Extract the [X, Y] coordinate from the center of the cell holding the provided text.  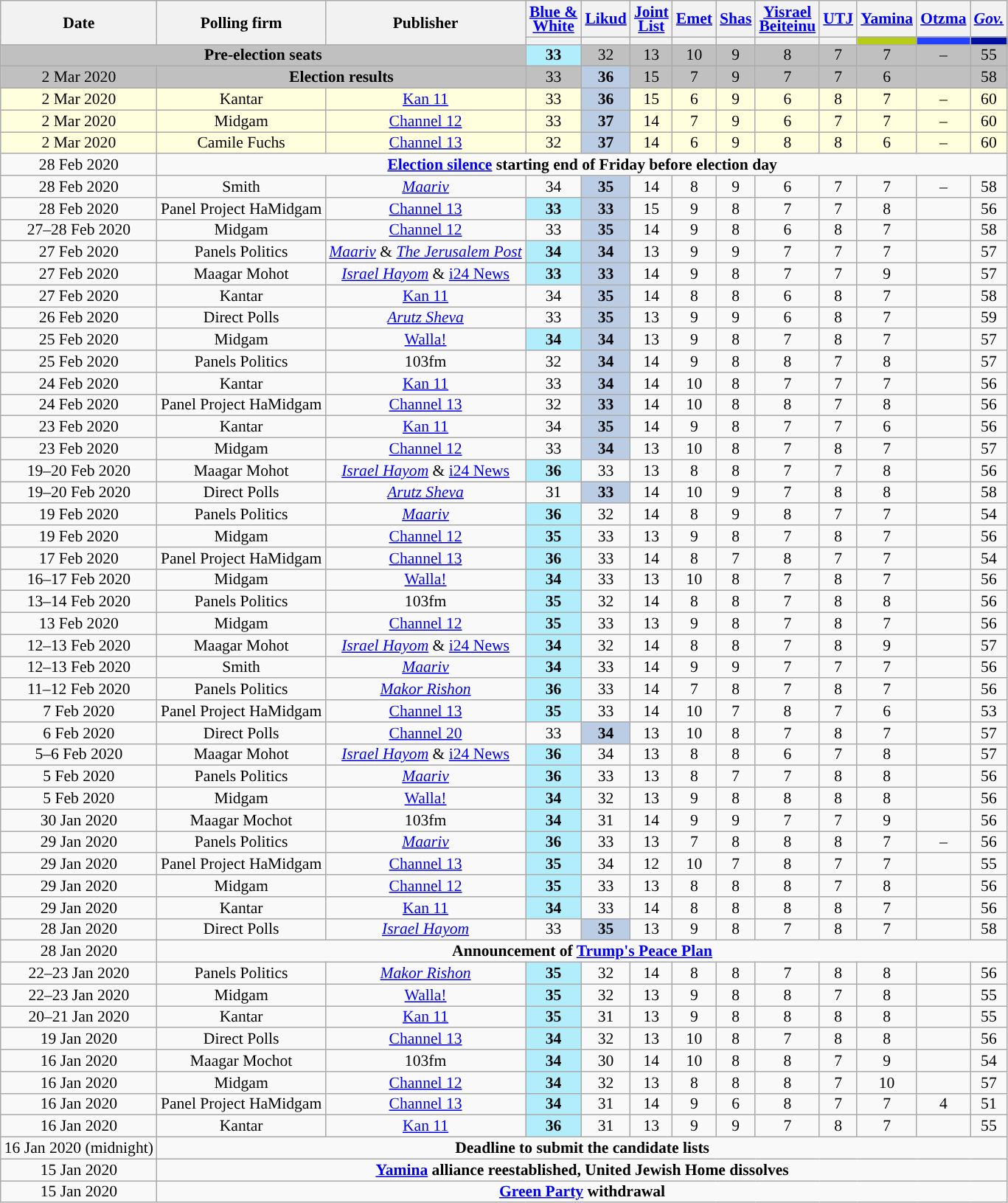
Polling firm [241, 22]
7 Feb 2020 [79, 711]
Election results [341, 77]
51 [990, 1104]
6 Feb 2020 [79, 733]
UTJ [838, 19]
4 [943, 1104]
Pre-election seats [263, 55]
Date [79, 22]
Shas [736, 19]
Publisher [425, 22]
Camile Fuchs [241, 143]
JointList [652, 19]
Israel Hayom [425, 929]
12 [652, 864]
16 Jan 2020 (midnight) [79, 1148]
13 Feb 2020 [79, 624]
Yamina [886, 19]
Emet [695, 19]
Likud [606, 19]
13–14 Feb 2020 [79, 602]
30 [606, 1061]
Deadline to submit the candidate lists [583, 1148]
27–28 Feb 2020 [79, 230]
19 Jan 2020 [79, 1039]
5–6 Feb 2020 [79, 755]
Otzma [943, 19]
26 Feb 2020 [79, 318]
Announcement of Trump's Peace Plan [583, 951]
Yamina alliance reestablished, United Jewish Home dissolves [583, 1170]
11–12 Feb 2020 [79, 690]
Blue &White [553, 19]
Election silence starting end of Friday before election day [583, 165]
30 Jan 2020 [79, 820]
20–21 Jan 2020 [79, 1017]
53 [990, 711]
Maariv & The Jerusalem Post [425, 252]
17 Feb 2020 [79, 558]
Gov. [990, 19]
16–17 Feb 2020 [79, 580]
YisraelBeiteinu [788, 19]
59 [990, 318]
Channel 20 [425, 733]
Green Party withdrawal [583, 1192]
